Identify which cell holds the provided text, then report its [X, Y] central coordinate. 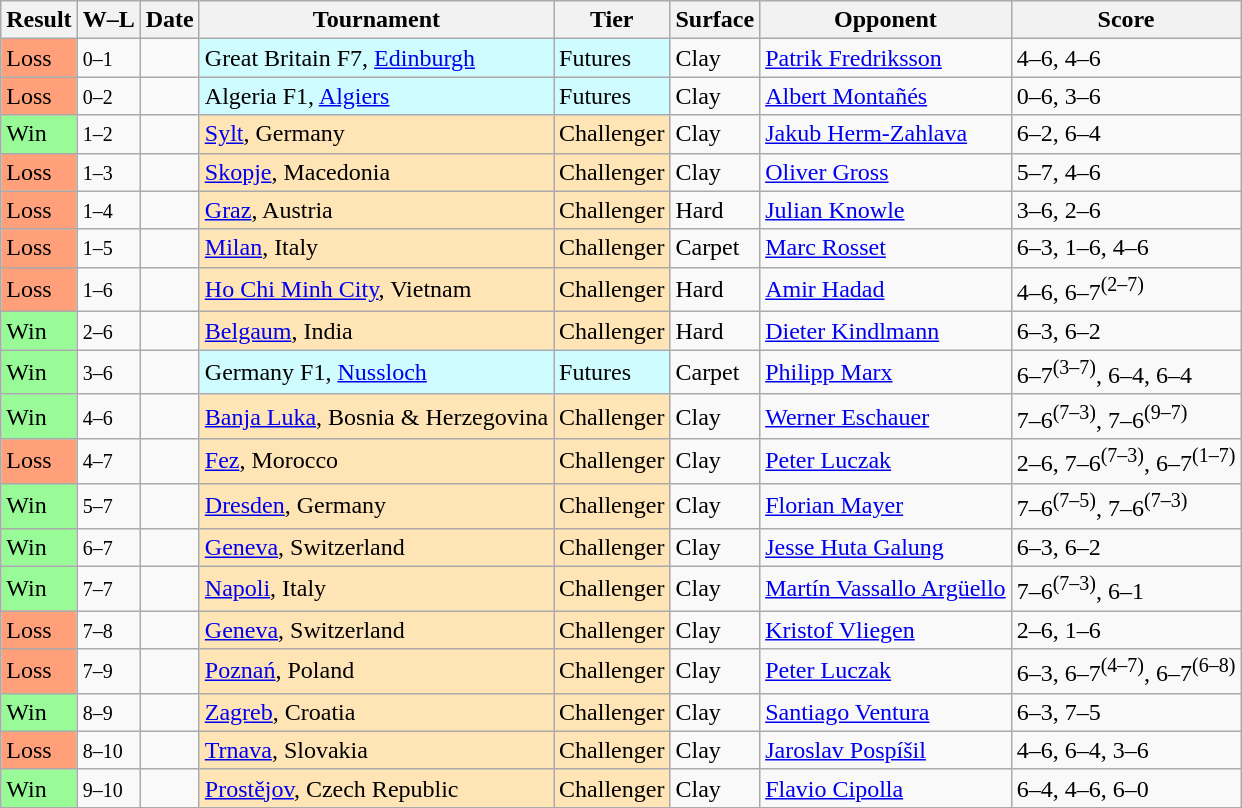
Patrik Fredriksson [886, 58]
Germany F1, Nussloch [376, 372]
Albert Montañés [886, 96]
6–7(3–7), 6–4, 6–4 [1126, 372]
7–6(7–3), 7–6(9–7) [1126, 416]
Dresden, Germany [376, 506]
4–7 [108, 462]
4–6, 6–4, 3–6 [1126, 750]
6–3, 7–5 [1126, 712]
Trnava, Slovakia [376, 750]
7–9 [108, 672]
Kristof Vliegen [886, 630]
Oliver Gross [886, 172]
Milan, Italy [376, 248]
6–3, 1–6, 4–6 [1126, 248]
Graz, Austria [376, 210]
Amir Hadad [886, 290]
Banja Luka, Bosnia & Herzegovina [376, 416]
1–5 [108, 248]
4–6 [108, 416]
Result [39, 20]
2–6, 1–6 [1126, 630]
4–6, 6–7(2–7) [1126, 290]
Napoli, Italy [376, 588]
Dieter Kindlmann [886, 331]
Martín Vassallo Argüello [886, 588]
Jaroslav Pospíšil [886, 750]
4–6, 4–6 [1126, 58]
6–3, 6–7(4–7), 6–7(6–8) [1126, 672]
9–10 [108, 788]
Tier [612, 20]
Prostějov, Czech Republic [376, 788]
Date [170, 20]
2–6 [108, 331]
Great Britain F7, Edinburgh [376, 58]
8–9 [108, 712]
1–2 [108, 134]
Flavio Cipolla [886, 788]
Score [1126, 20]
5–7 [108, 506]
5–7, 4–6 [1126, 172]
Tournament [376, 20]
7–8 [108, 630]
Surface [715, 20]
6–7 [108, 547]
Philipp Marx [886, 372]
Opponent [886, 20]
Algeria F1, Algiers [376, 96]
Fez, Morocco [376, 462]
0–6, 3–6 [1126, 96]
Jakub Herm-Zahlava [886, 134]
Santiago Ventura [886, 712]
Jesse Huta Galung [886, 547]
6–4, 4–6, 6–0 [1126, 788]
Ho Chi Minh City, Vietnam [376, 290]
Werner Eschauer [886, 416]
3–6 [108, 372]
1–6 [108, 290]
6–2, 6–4 [1126, 134]
8–10 [108, 750]
Zagreb, Croatia [376, 712]
W–L [108, 20]
0–2 [108, 96]
Florian Mayer [886, 506]
7–7 [108, 588]
Julian Knowle [886, 210]
2–6, 7–6(7–3), 6–7(1–7) [1126, 462]
7–6(7–5), 7–6(7–3) [1126, 506]
7–6(7–3), 6–1 [1126, 588]
Belgaum, India [376, 331]
Sylt, Germany [376, 134]
1–4 [108, 210]
Skopje, Macedonia [376, 172]
Poznań, Poland [376, 672]
3–6, 2–6 [1126, 210]
1–3 [108, 172]
0–1 [108, 58]
Marc Rosset [886, 248]
